From the cell containing the given text, extract its center point as (x, y) coordinate. 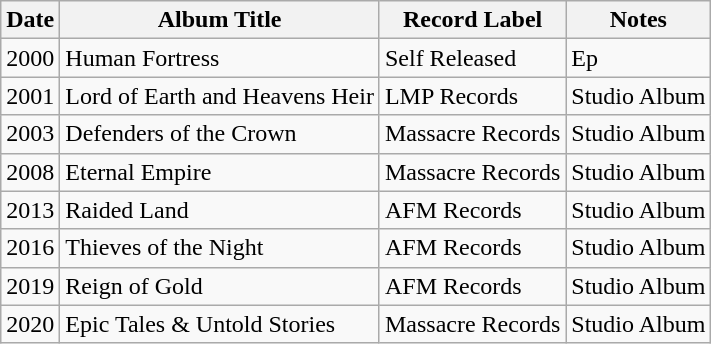
Date (30, 20)
2013 (30, 210)
2020 (30, 324)
Record Label (472, 20)
Lord of Earth and Heavens Heir (220, 96)
2008 (30, 172)
Ep (638, 58)
Thieves of the Night (220, 248)
LMP Records (472, 96)
2003 (30, 134)
Raided Land (220, 210)
2000 (30, 58)
2001 (30, 96)
2016 (30, 248)
Eternal Empire (220, 172)
Self Released (472, 58)
Defenders of the Crown (220, 134)
Reign of Gold (220, 286)
Album Title (220, 20)
Human Fortress (220, 58)
2019 (30, 286)
Notes (638, 20)
Epic Tales & Untold Stories (220, 324)
